Return the [X, Y] coordinate for the center point of the cell that contains the specified text.  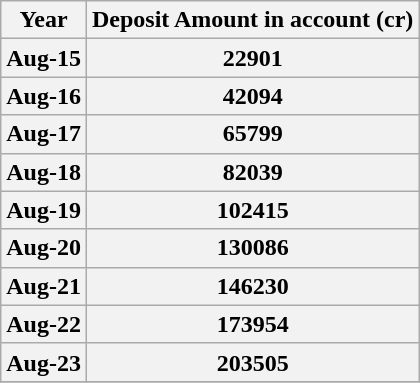
Aug-22 [44, 324]
Aug-18 [44, 172]
173954 [252, 324]
130086 [252, 248]
Aug-20 [44, 248]
Aug-23 [44, 362]
Aug-17 [44, 134]
Aug-16 [44, 96]
203505 [252, 362]
Aug-15 [44, 58]
42094 [252, 96]
Year [44, 20]
82039 [252, 172]
Deposit Amount in account (cr) [252, 20]
102415 [252, 210]
Aug-19 [44, 210]
65799 [252, 134]
Aug-21 [44, 286]
22901 [252, 58]
146230 [252, 286]
